Locate the cell with the specified text and output its (X, Y) center coordinate. 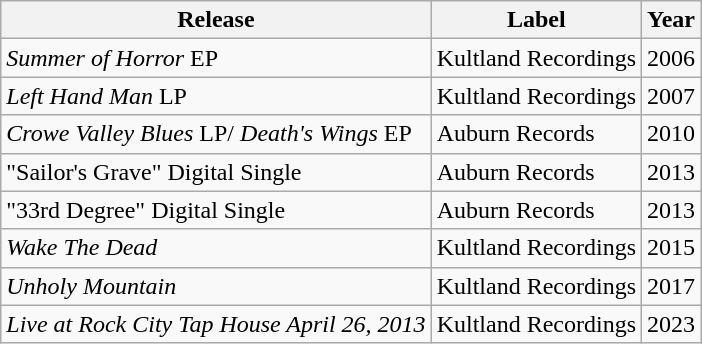
2015 (672, 248)
Left Hand Man LP (216, 96)
"Sailor's Grave" Digital Single (216, 172)
Live at Rock City Tap House April 26, 2013 (216, 324)
Release (216, 20)
Crowe Valley Blues LP/ Death's Wings EP (216, 134)
2017 (672, 286)
2010 (672, 134)
Wake The Dead (216, 248)
Summer of Horror EP (216, 58)
2023 (672, 324)
Year (672, 20)
2006 (672, 58)
Label (536, 20)
Unholy Mountain (216, 286)
"33rd Degree" Digital Single (216, 210)
2007 (672, 96)
